Find where the given text appears and provide that cell's center as (X, Y) coordinate. 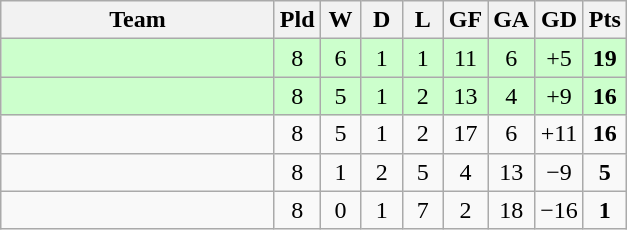
−16 (560, 210)
GA (512, 20)
L (422, 20)
−9 (560, 172)
Pld (297, 20)
D (382, 20)
7 (422, 210)
Pts (604, 20)
Team (138, 20)
19 (604, 58)
0 (340, 210)
+9 (560, 96)
GF (465, 20)
W (340, 20)
+5 (560, 58)
11 (465, 58)
GD (560, 20)
17 (465, 134)
18 (512, 210)
+11 (560, 134)
